Search for the cell housing the specified text and yield its (x, y) center coordinate. 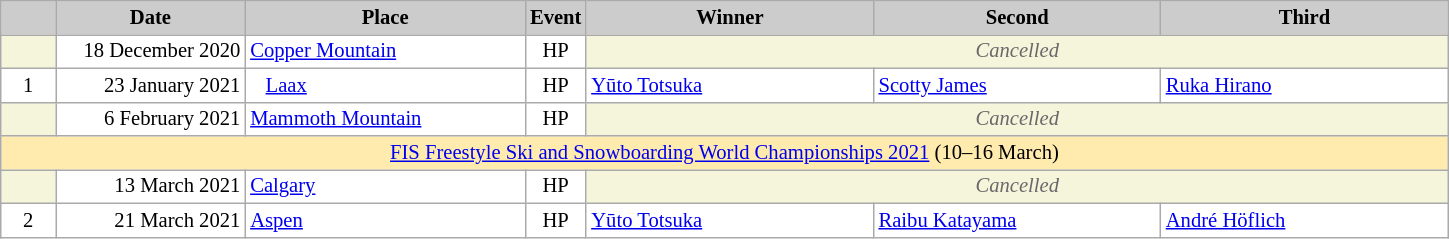
2 (28, 220)
Copper Mountain (385, 51)
21 March 2021 (151, 220)
Winner (730, 17)
Third (1304, 17)
18 December 2020 (151, 51)
Place (385, 17)
André Höflich (1304, 220)
23 January 2021 (151, 85)
Raibu Katayama (1018, 220)
FIS Freestyle Ski and Snowboarding World Championships 2021 (10–16 March) (724, 153)
Laax (385, 85)
6 February 2021 (151, 119)
Ruka Hirano (1304, 85)
1 (28, 85)
13 March 2021 (151, 186)
Aspen (385, 220)
Date (151, 17)
Calgary (385, 186)
Scotty James (1018, 85)
Event (556, 17)
Second (1018, 17)
Mammoth Mountain (385, 119)
